Scan for the cell matching the given text and deliver its (x, y) coordinate at center. 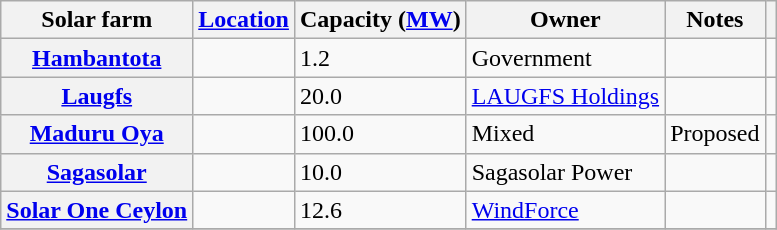
1.2 (380, 58)
Solar One Ceylon (97, 210)
LAUGFS Holdings (565, 96)
Notes (715, 20)
Capacity (MW) (380, 20)
WindForce (565, 210)
Sagasolar Power (565, 172)
Maduru Oya (97, 134)
12.6 (380, 210)
100.0 (380, 134)
Laugfs (97, 96)
Mixed (565, 134)
Location (244, 20)
Government (565, 58)
Sagasolar (97, 172)
Solar farm (97, 20)
Hambantota (97, 58)
Owner (565, 20)
Proposed (715, 134)
10.0 (380, 172)
20.0 (380, 96)
